Return the [x, y] coordinate for the center point of the cell that contains the specified text.  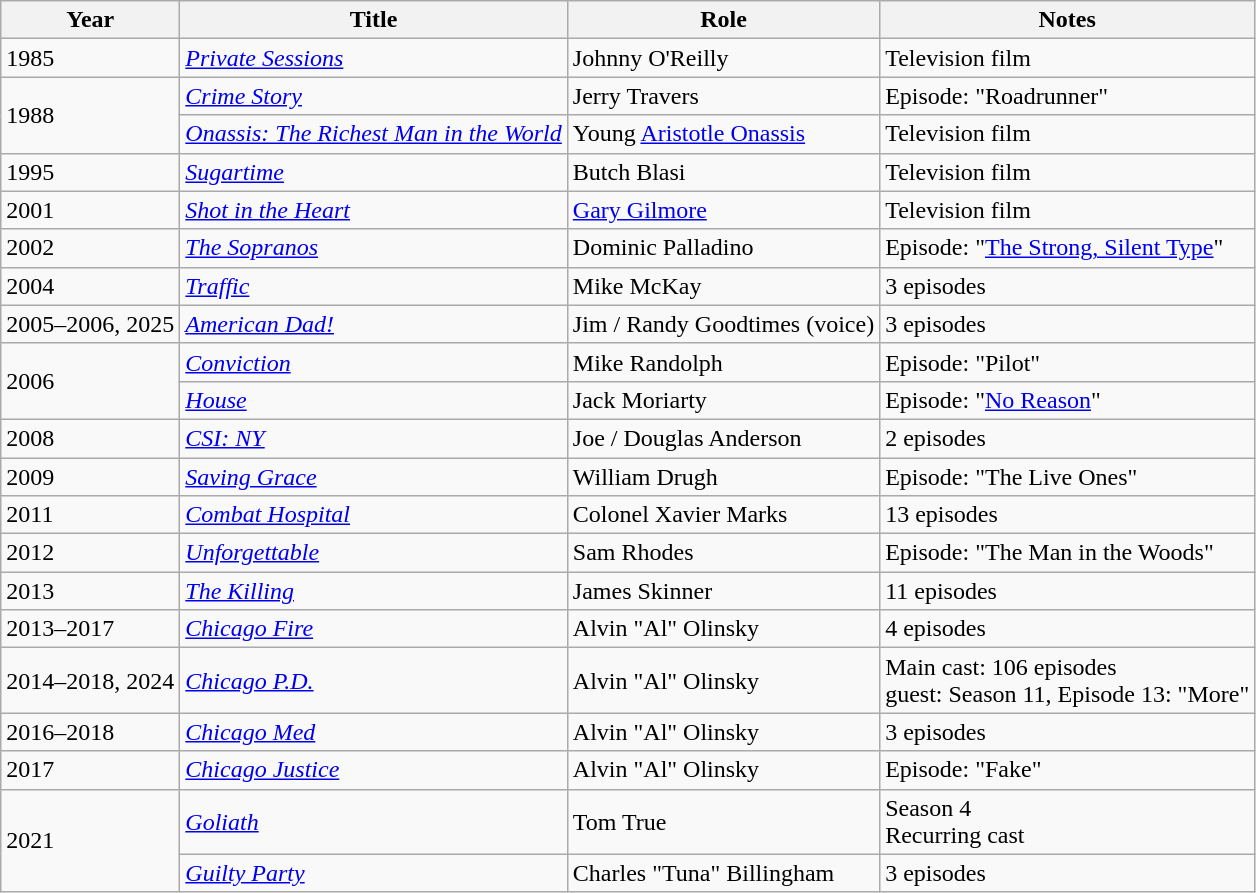
Episode: "No Reason" [1068, 400]
Mike Randolph [723, 362]
Young Aristotle Onassis [723, 134]
2002 [90, 248]
2 episodes [1068, 438]
Guilty Party [374, 873]
2009 [90, 477]
Onassis: The Richest Man in the World [374, 134]
Title [374, 20]
2004 [90, 286]
1995 [90, 172]
Episode: "The Man in the Woods" [1068, 553]
Colonel Xavier Marks [723, 515]
Jack Moriarty [723, 400]
Episode: "The Strong, Silent Type" [1068, 248]
Episode: "Roadrunner" [1068, 96]
Johnny O'Reilly [723, 58]
2013–2017 [90, 629]
2011 [90, 515]
William Drugh [723, 477]
Main cast: 106 episodesguest: Season 11, Episode 13: "More" [1068, 680]
Chicago P.D. [374, 680]
Dominic Palladino [723, 248]
2013 [90, 591]
Jerry Travers [723, 96]
Chicago Justice [374, 770]
The Killing [374, 591]
Episode: "The Live Ones" [1068, 477]
Chicago Med [374, 732]
Sugartime [374, 172]
Unforgettable [374, 553]
2017 [90, 770]
2021 [90, 840]
The Sopranos [374, 248]
2014–2018, 2024 [90, 680]
2001 [90, 210]
Butch Blasi [723, 172]
4 episodes [1068, 629]
Sam Rhodes [723, 553]
Goliath [374, 822]
11 episodes [1068, 591]
James Skinner [723, 591]
Episode: "Pilot" [1068, 362]
Role [723, 20]
Shot in the Heart [374, 210]
Tom True [723, 822]
Saving Grace [374, 477]
Private Sessions [374, 58]
Combat Hospital [374, 515]
Jim / Randy Goodtimes (voice) [723, 324]
Mike McKay [723, 286]
Crime Story [374, 96]
Episode: "Fake" [1068, 770]
2016–2018 [90, 732]
Season 4Recurring cast [1068, 822]
2006 [90, 381]
Chicago Fire [374, 629]
Traffic [374, 286]
13 episodes [1068, 515]
House [374, 400]
Gary Gilmore [723, 210]
Conviction [374, 362]
CSI: NY [374, 438]
2005–2006, 2025 [90, 324]
Joe / Douglas Anderson [723, 438]
2012 [90, 553]
1985 [90, 58]
American Dad! [374, 324]
2008 [90, 438]
Notes [1068, 20]
1988 [90, 115]
Year [90, 20]
Charles "Tuna" Billingham [723, 873]
